Scan for the cell matching the given text and deliver its [x, y] coordinate at center. 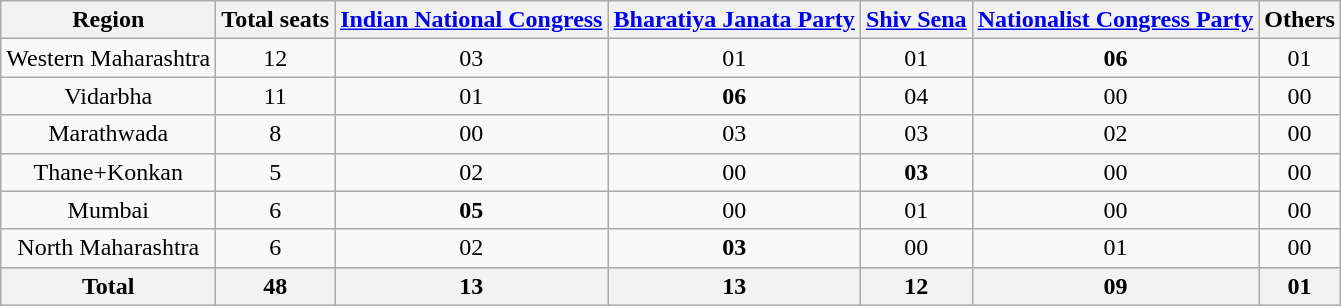
Region [108, 20]
Marathwada [108, 134]
11 [276, 96]
Indian National Congress [472, 20]
09 [1116, 286]
Thane+Konkan [108, 172]
Mumbai [108, 210]
Western Maharashtra [108, 58]
Total [108, 286]
North Maharashtra [108, 248]
Vidarbha [108, 96]
Shiv Sena [916, 20]
Others [1300, 20]
48 [276, 286]
04 [916, 96]
5 [276, 172]
05 [472, 210]
Bharatiya Janata Party [734, 20]
8 [276, 134]
Total seats [276, 20]
Nationalist Congress Party [1116, 20]
